Find where the given text appears and provide that cell's center as [x, y] coordinate. 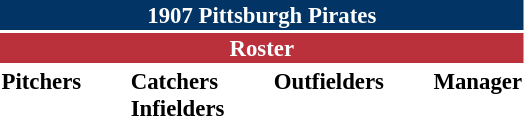
1907 Pittsburgh Pirates [262, 15]
Roster [262, 48]
